Capture the cell that displays the provided text and extract its (x, y) central coordinate. 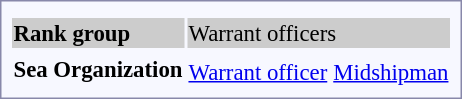
Warrant officers (318, 33)
Warrant officer (258, 72)
Sea Organization (98, 69)
Midshipman (391, 72)
Rank group (98, 33)
